Pinpoint the cell where the given text exists, returning its (X, Y) midpoint coordinate. 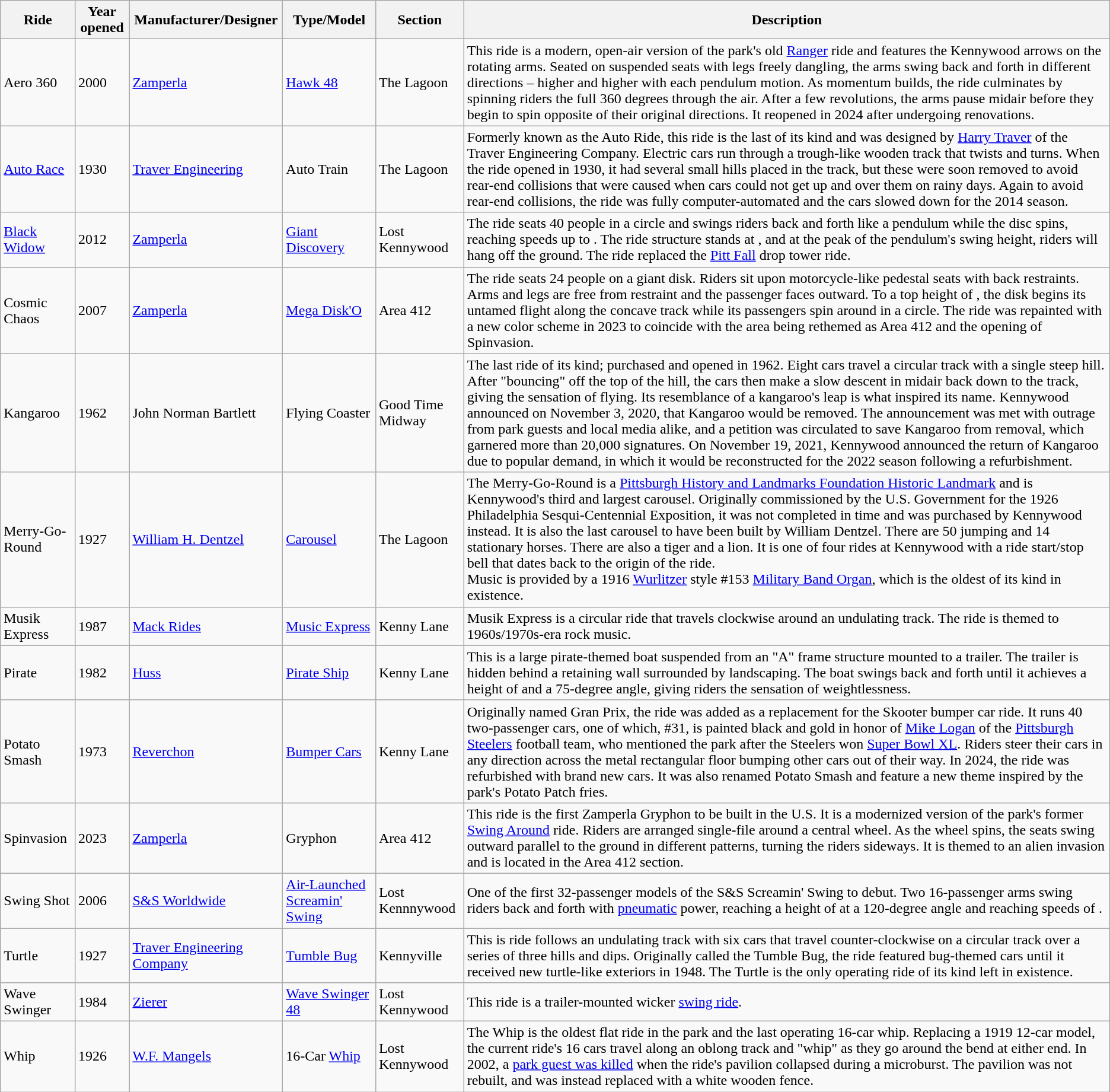
Turtle (38, 955)
Giant Discovery (330, 240)
Swing Shot (38, 900)
2000 (102, 82)
Pirate Ship (330, 673)
Tumble Bug (330, 955)
Ride (38, 20)
2023 (102, 838)
William H. Dentzel (206, 540)
1984 (102, 1002)
Huss (206, 673)
This ride is a trailer-mounted wicker swing ride. (786, 1002)
Potato Smash (38, 751)
2007 (102, 310)
Mack Rides (206, 626)
Musik Express (38, 626)
Type/Model (330, 20)
2006 (102, 900)
1982 (102, 673)
Air-Launched Screamin' Swing (330, 900)
Wave Swinger (38, 1002)
Good Time Midway (420, 413)
Auto Race (38, 169)
Kennyville (420, 955)
Flying Coaster (330, 413)
Kangaroo (38, 413)
1973 (102, 751)
1987 (102, 626)
2012 (102, 240)
Description (786, 20)
Bumper Cars (330, 751)
1962 (102, 413)
Pirate (38, 673)
Musik Express is a circular ride that travels clockwise around an undulating track. The ride is themed to 1960s/1970s-era rock music. (786, 626)
John Norman Bartlett (206, 413)
Hawk 48 (330, 82)
16-Car Whip (330, 1057)
Manufacturer/Designer (206, 20)
Traver Engineering Company (206, 955)
Traver Engineering (206, 169)
Auto Train (330, 169)
W.F. Mangels (206, 1057)
Mega Disk'O (330, 310)
Aero 360 (38, 82)
Whip (38, 1057)
Cosmic Chaos (38, 310)
Year opened (102, 20)
Zierer (206, 1002)
Merry-Go-Round (38, 540)
1926 (102, 1057)
Music Express (330, 626)
Reverchon (206, 751)
S&S Worldwide (206, 900)
Lost Kennnywood (420, 900)
Gryphon (330, 838)
Black Widow (38, 240)
1930 (102, 169)
Carousel (330, 540)
Wave Swinger 48 (330, 1002)
Section (420, 20)
Spinvasion (38, 838)
